Scan for the cell matching the given text and deliver its [x, y] coordinate at center. 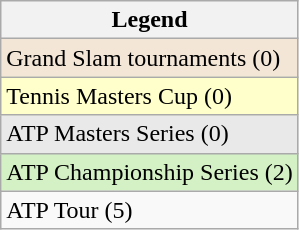
Tennis Masters Cup (0) [150, 96]
ATP Masters Series (0) [150, 134]
Grand Slam tournaments (0) [150, 58]
ATP Championship Series (2) [150, 172]
Legend [150, 20]
ATP Tour (5) [150, 210]
